Capture the cell that displays the provided text and extract its (x, y) central coordinate. 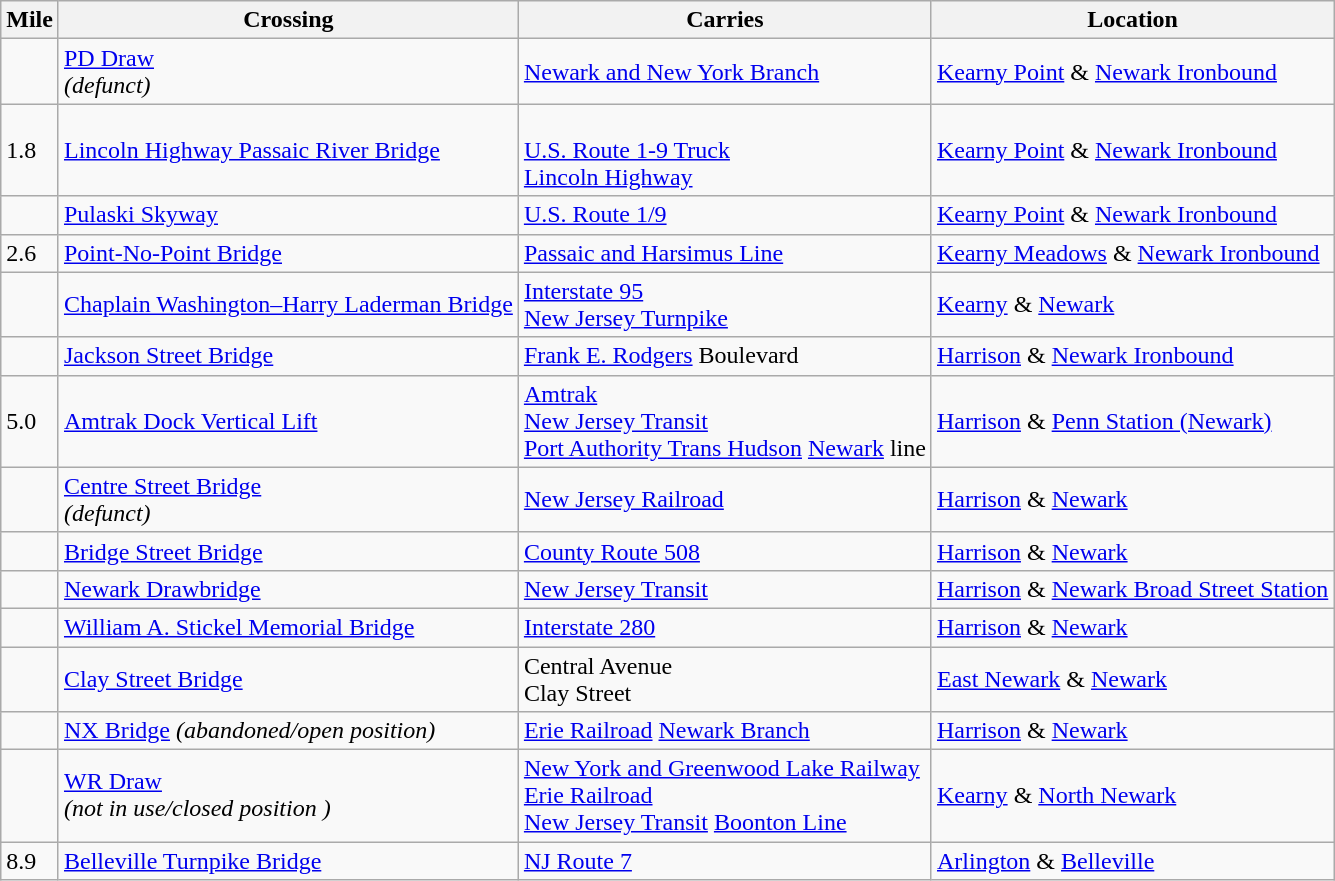
Mile (30, 20)
NX Bridge (abandoned/open position) (288, 731)
AmtrakNew Jersey TransitPort Authority Trans Hudson Newark line (724, 421)
Lincoln Highway Passaic River Bridge (288, 150)
Harrison & Penn Station (Newark) (1132, 421)
Centre Street Bridge(defunct) (288, 500)
Carries (724, 20)
Kearny & Newark (1132, 304)
Chaplain Washington–Harry Laderman Bridge (288, 304)
Harrison & Newark Broad Street Station (1132, 589)
U.S. Route 1/9 (724, 215)
New York and Greenwood Lake RailwayErie Railroad New Jersey Transit Boonton Line (724, 796)
WR Draw(not in use/closed position ) (288, 796)
Newark and New York Branch (724, 72)
8.9 (30, 861)
Passaic and Harsimus Line (724, 253)
U.S. Route 1-9 TruckLincoln Highway (724, 150)
5.0 (30, 421)
2.6 (30, 253)
County Route 508 (724, 551)
Belleville Turnpike Bridge (288, 861)
New Jersey Transit (724, 589)
Erie Railroad Newark Branch (724, 731)
Interstate 280 (724, 627)
Amtrak Dock Vertical Lift (288, 421)
PD Draw (defunct) (288, 72)
1.8 (30, 150)
Kearny & North Newark (1132, 796)
Kearny Meadows & Newark Ironbound (1132, 253)
William A. Stickel Memorial Bridge (288, 627)
Newark Drawbridge (288, 589)
Interstate 95New Jersey Turnpike (724, 304)
East Newark & Newark (1132, 678)
NJ Route 7 (724, 861)
Clay Street Bridge (288, 678)
Harrison & Newark Ironbound (1132, 356)
Jackson Street Bridge (288, 356)
Frank E. Rodgers Boulevard (724, 356)
New Jersey Railroad (724, 500)
Crossing (288, 20)
Central AvenueClay Street (724, 678)
Arlington & Belleville (1132, 861)
Pulaski Skyway (288, 215)
Point-No-Point Bridge (288, 253)
Bridge Street Bridge (288, 551)
Location (1132, 20)
